Scan for the cell matching the given text and deliver its [x, y] coordinate at center. 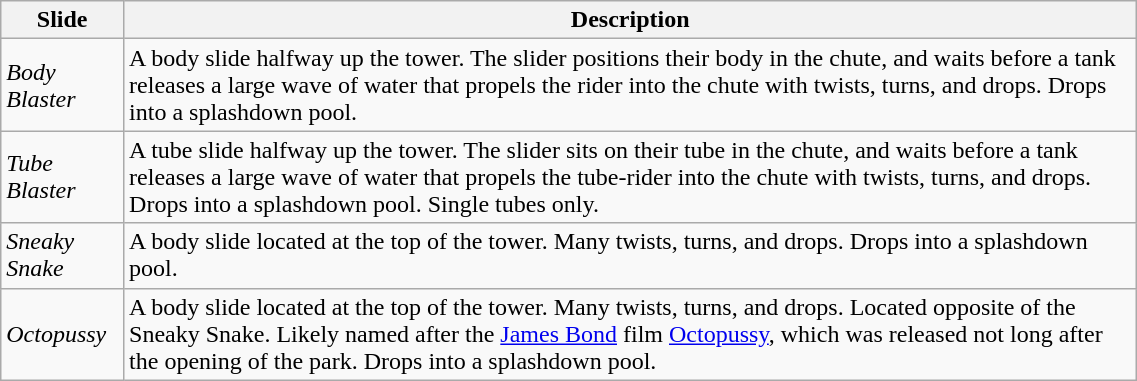
Octopussy [62, 334]
Tube Blaster [62, 177]
Slide [62, 20]
Sneaky Snake [62, 256]
A body slide located at the top of the tower. Many twists, turns, and drops. Drops into a splashdown pool. [630, 256]
Description [630, 20]
Body Blaster [62, 85]
